Scan for the cell matching the given text and deliver its [X, Y] coordinate at center. 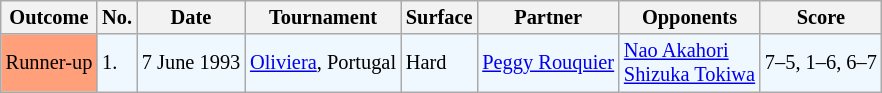
Opponents [690, 17]
7 June 1993 [191, 63]
Runner-up [49, 63]
Oliviera, Portugal [323, 63]
Nao Akahori Shizuka Tokiwa [690, 63]
Partner [548, 17]
Outcome [49, 17]
No. [117, 17]
Surface [439, 17]
Score [821, 17]
Tournament [323, 17]
Hard [439, 63]
1. [117, 63]
7–5, 1–6, 6–7 [821, 63]
Date [191, 17]
Peggy Rouquier [548, 63]
